Return the [x, y] coordinate for the center point of the cell that contains the specified text.  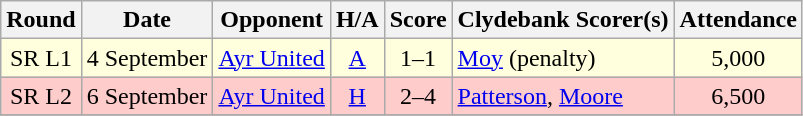
A [357, 58]
5,000 [738, 58]
Patterson, Moore [563, 96]
H [357, 96]
Clydebank Scorer(s) [563, 20]
Moy (penalty) [563, 58]
Score [418, 20]
1–1 [418, 58]
SR L2 [41, 96]
Date [147, 20]
Round [41, 20]
H/A [357, 20]
SR L1 [41, 58]
6,500 [738, 96]
2–4 [418, 96]
Attendance [738, 20]
Opponent [272, 20]
4 September [147, 58]
6 September [147, 96]
